Return (X, Y) of the center of cell containing provided text 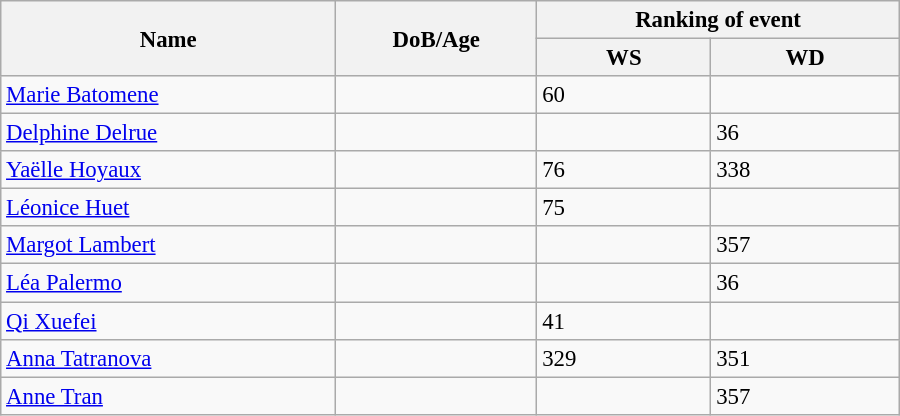
Anne Tran (168, 396)
Delphine Delrue (168, 133)
Léa Palermo (168, 283)
WS (624, 58)
Léonice Huet (168, 208)
41 (624, 321)
WD (805, 58)
Qi Xuefei (168, 321)
Anna Tatranova (168, 358)
DoB/Age (436, 38)
Yaëlle Hoyaux (168, 170)
60 (624, 95)
Name (168, 38)
Marie Batomene (168, 95)
351 (805, 358)
329 (624, 358)
Ranking of event (718, 20)
75 (624, 208)
76 (624, 170)
Margot Lambert (168, 245)
338 (805, 170)
